For the text-containing cell, return its midpoint in [x, y] coordinate format. 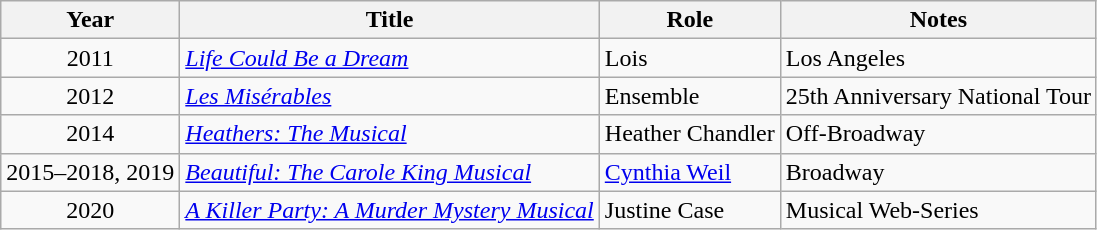
2011 [90, 58]
Justine Case [690, 210]
Lois [690, 58]
Musical Web-Series [938, 210]
Notes [938, 20]
Off-Broadway [938, 134]
Beautiful: The Carole King Musical [390, 172]
Life Could Be a Dream [390, 58]
Heathers: The Musical [390, 134]
Les Misérables [390, 96]
2020 [90, 210]
Cynthia Weil [690, 172]
Los Angeles [938, 58]
Title [390, 20]
2012 [90, 96]
2015–2018, 2019 [90, 172]
Role [690, 20]
Heather Chandler [690, 134]
25th Anniversary National Tour [938, 96]
2014 [90, 134]
Year [90, 20]
Ensemble [690, 96]
Broadway [938, 172]
A Killer Party: A Murder Mystery Musical [390, 210]
